Pinpoint the cell where the given text exists, returning its (x, y) midpoint coordinate. 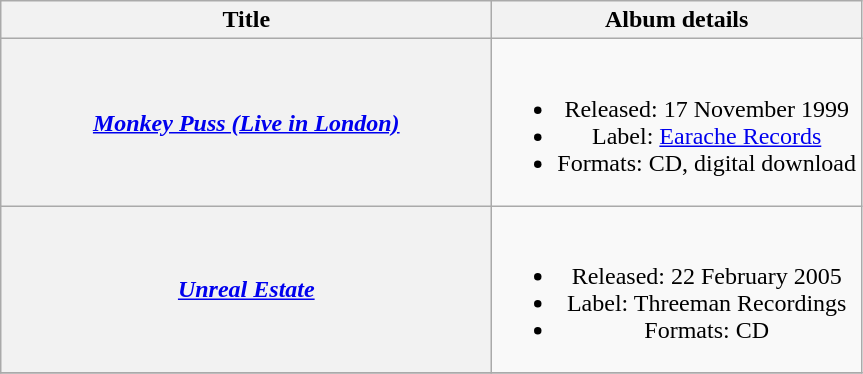
Released: 22 February 2005Label: Threeman RecordingsFormats: CD (677, 290)
Title (246, 20)
Monkey Puss (Live in London) (246, 122)
Unreal Estate (246, 290)
Released: 17 November 1999Label: Earache RecordsFormats: CD, digital download (677, 122)
Album details (677, 20)
